Pinpoint the cell where the given text exists, returning its [X, Y] midpoint coordinate. 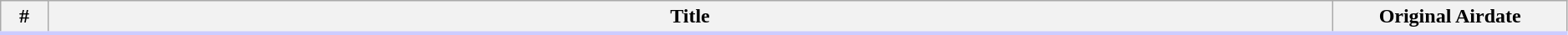
Title [690, 17]
Original Airdate [1450, 17]
# [24, 17]
